Provide the [x, y] coordinate of the cell's center where the given text is located.  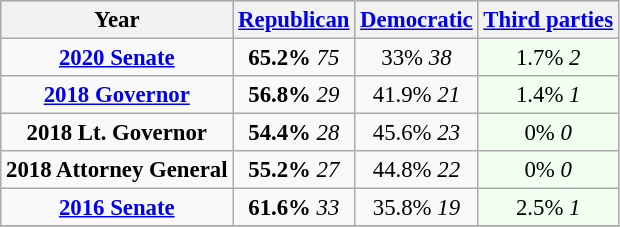
61.6% 33 [294, 208]
1.7% 2 [548, 58]
41.9% 21 [416, 95]
Third parties [548, 20]
55.2% 27 [294, 170]
56.8% 29 [294, 95]
54.4% 28 [294, 133]
2016 Senate [117, 208]
44.8% 22 [416, 170]
Democratic [416, 20]
45.6% 23 [416, 133]
Year [117, 20]
33% 38 [416, 58]
1.4% 1 [548, 95]
65.2% 75 [294, 58]
2018 Attorney General [117, 170]
2018 Lt. Governor [117, 133]
Republican [294, 20]
2.5% 1 [548, 208]
35.8% 19 [416, 208]
2020 Senate [117, 58]
2018 Governor [117, 95]
